From the cell containing the given text, extract its center point as (X, Y) coordinate. 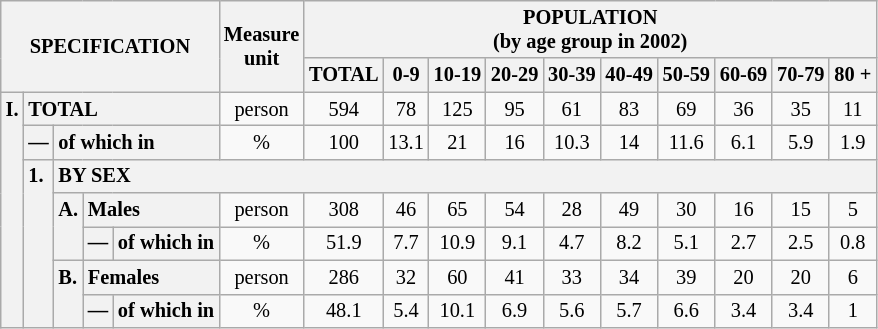
40-49 (628, 75)
125 (458, 109)
10.1 (458, 311)
9.1 (514, 243)
4.7 (572, 243)
60 (458, 277)
SPECIFICATION (110, 46)
65 (458, 210)
50-59 (686, 75)
80 + (852, 75)
30 (686, 210)
78 (406, 109)
36 (744, 109)
286 (344, 277)
48.1 (344, 311)
10-19 (458, 75)
6.9 (514, 311)
5 (852, 210)
594 (344, 109)
54 (514, 210)
20-29 (514, 75)
13.1 (406, 142)
1. (38, 243)
6 (852, 277)
5.9 (800, 142)
A. (68, 226)
5.4 (406, 311)
46 (406, 210)
BY SEX (466, 176)
95 (514, 109)
Females (151, 277)
308 (344, 210)
21 (458, 142)
49 (628, 210)
34 (628, 277)
Males (151, 210)
2.7 (744, 243)
35 (800, 109)
28 (572, 210)
0-9 (406, 75)
41 (514, 277)
Measure unit (262, 46)
7.7 (406, 243)
61 (572, 109)
100 (344, 142)
0.8 (852, 243)
39 (686, 277)
15 (800, 210)
5.1 (686, 243)
8.2 (628, 243)
70-79 (800, 75)
POPULATION (by age group in 2002) (590, 29)
51.9 (344, 243)
11.6 (686, 142)
83 (628, 109)
B. (68, 294)
I. (12, 210)
33 (572, 277)
6.1 (744, 142)
10.9 (458, 243)
1 (852, 311)
5.6 (572, 311)
14 (628, 142)
30-39 (572, 75)
60-69 (744, 75)
5.7 (628, 311)
2.5 (800, 243)
11 (852, 109)
69 (686, 109)
10.3 (572, 142)
32 (406, 277)
1.9 (852, 142)
6.6 (686, 311)
